Return the (x, y) coordinate for the center point of the cell that contains the specified text.  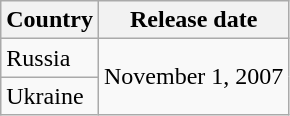
Release date (193, 20)
Russia (50, 58)
Country (50, 20)
November 1, 2007 (193, 77)
Ukraine (50, 96)
